Capture the cell that displays the provided text and extract its (X, Y) central coordinate. 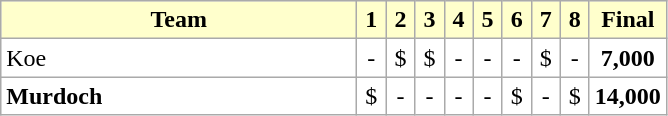
7,000 (628, 58)
3 (430, 20)
1 (372, 20)
8 (574, 20)
5 (488, 20)
14,000 (628, 96)
Murdoch (179, 96)
2 (400, 20)
Final (628, 20)
6 (516, 20)
Koe (179, 58)
4 (458, 20)
7 (546, 20)
Team (179, 20)
